Extract the (X, Y) coordinate from the center of the cell holding the provided text.  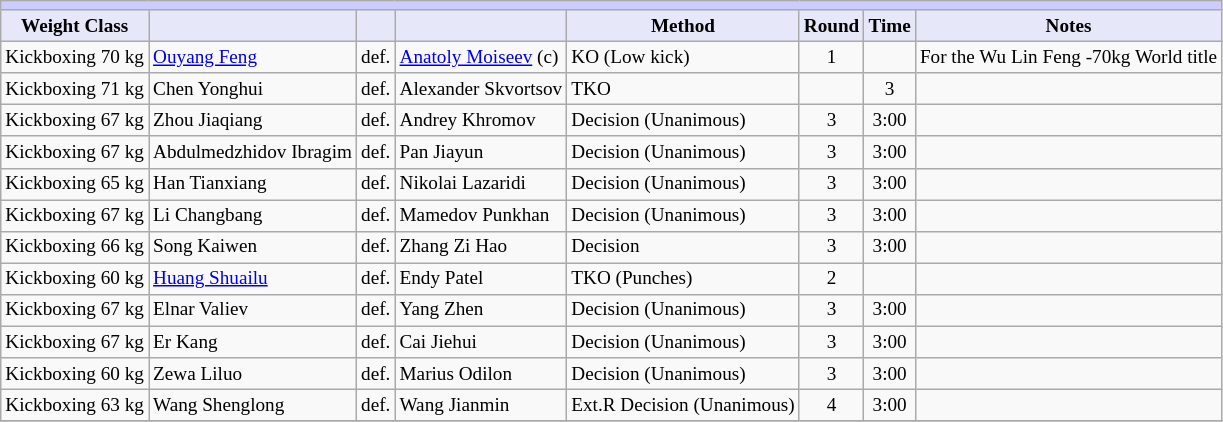
Huang Shuailu (253, 279)
Wang Shenglong (253, 405)
Zhang Zi Hao (481, 247)
Kickboxing 66 kg (75, 247)
Endy Patel (481, 279)
Anatoly Moiseev (c) (481, 57)
4 (832, 405)
Song Kaiwen (253, 247)
Zewa Liluo (253, 374)
Elnar Valiev (253, 310)
Cai Jiehui (481, 342)
Kickboxing 70 kg (75, 57)
Pan Jiayun (481, 152)
Ouyang Feng (253, 57)
1 (832, 57)
Alexander Skvortsov (481, 89)
Decision (684, 247)
Han Tianxiang (253, 184)
Yang Zhen (481, 310)
Weight Class (75, 26)
Ext.R Decision (Unanimous) (684, 405)
Chen Yonghui (253, 89)
Kickboxing 65 kg (75, 184)
Kickboxing 63 kg (75, 405)
KO (Low kick) (684, 57)
Method (684, 26)
Abdulmedzhidov Ibragim (253, 152)
Notes (1068, 26)
For the Wu Lin Feng -70kg World title (1068, 57)
2 (832, 279)
Er Kang (253, 342)
Nikolai Lazaridi (481, 184)
Round (832, 26)
Li Changbang (253, 216)
Wang Jianmin (481, 405)
Zhou Jiaqiang (253, 121)
Kickboxing 71 kg (75, 89)
TKO (684, 89)
Time (890, 26)
Mamedov Punkhan (481, 216)
Andrey Khromov (481, 121)
TKO (Punches) (684, 279)
Marius Odilon (481, 374)
